Determine the [x, y] coordinate at the center of the cell enclosing the given text.  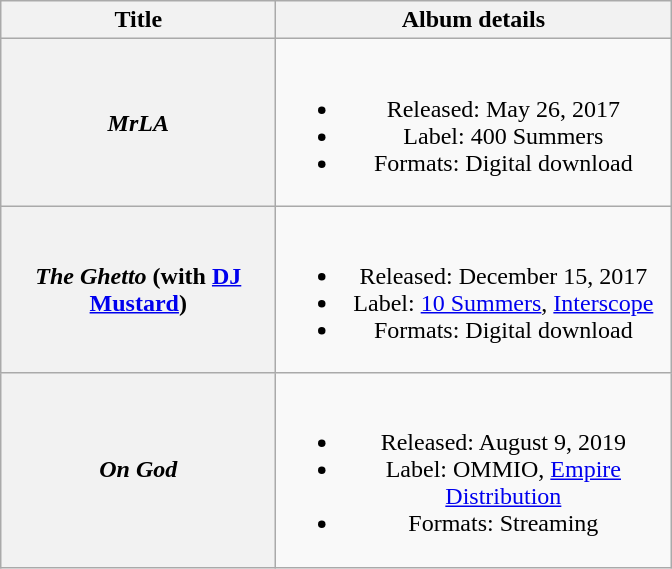
Released: May 26, 2017Label: 400 SummersFormats: Digital download [474, 122]
Released: December 15, 2017Label: 10 Summers, InterscopeFormats: Digital download [474, 290]
Released: August 9, 2019Label: OMMIO, Empire DistributionFormats: Streaming [474, 470]
Album details [474, 20]
Title [138, 20]
On God [138, 470]
MrLA [138, 122]
The Ghetto (with DJ Mustard) [138, 290]
